Determine the [x, y] coordinate at the center of the cell enclosing the given text.  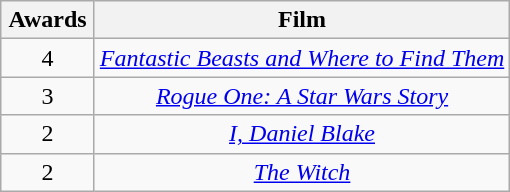
3 [48, 96]
Film [302, 20]
Rogue One: A Star Wars Story [302, 96]
I, Daniel Blake [302, 134]
The Witch [302, 172]
Fantastic Beasts and Where to Find Them [302, 58]
4 [48, 58]
Awards [48, 20]
